Determine the [X, Y] coordinate at the center of the cell enclosing the given text.  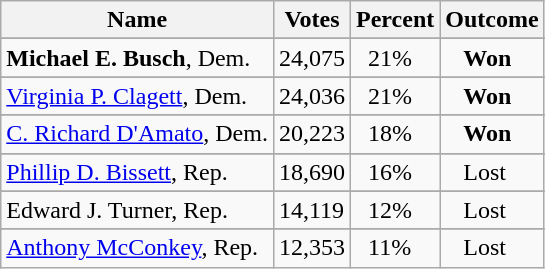
16% [396, 172]
18,690 [312, 172]
Virginia P. Clagett, Dem. [138, 96]
Name [138, 20]
Votes [312, 20]
Michael E. Busch, Dem. [138, 58]
14,119 [312, 210]
C. Richard D'Amato, Dem. [138, 134]
Percent [396, 20]
12% [396, 210]
12,353 [312, 248]
18% [396, 134]
Phillip D. Bissett, Rep. [138, 172]
20,223 [312, 134]
Outcome [492, 20]
24,075 [312, 58]
Anthony McConkey, Rep. [138, 248]
Edward J. Turner, Rep. [138, 210]
24,036 [312, 96]
11% [396, 248]
